Pinpoint the cell where the given text exists, returning its (X, Y) midpoint coordinate. 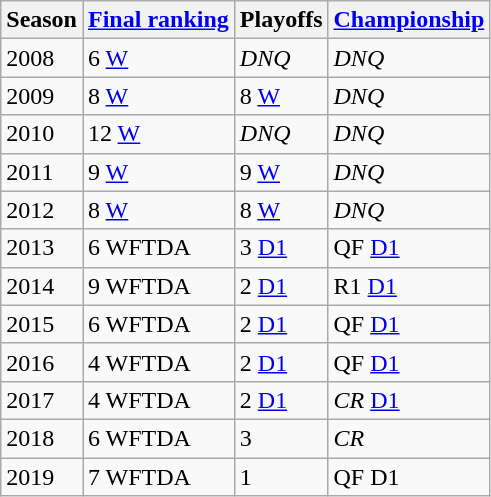
2012 (42, 210)
Final ranking (158, 20)
9 WFTDA (158, 286)
2011 (42, 172)
3 D1 (281, 248)
Championship (409, 20)
Playoffs (281, 20)
R1 D1 (409, 286)
Season (42, 20)
CR (409, 438)
1 (281, 477)
2019 (42, 477)
6 W (158, 58)
2015 (42, 324)
2017 (42, 400)
12 W (158, 134)
2016 (42, 362)
2008 (42, 58)
3 (281, 438)
2013 (42, 248)
2018 (42, 438)
CR D1 (409, 400)
2010 (42, 134)
2009 (42, 96)
2014 (42, 286)
7 WFTDA (158, 477)
